Scan for the cell matching the given text and deliver its (x, y) coordinate at center. 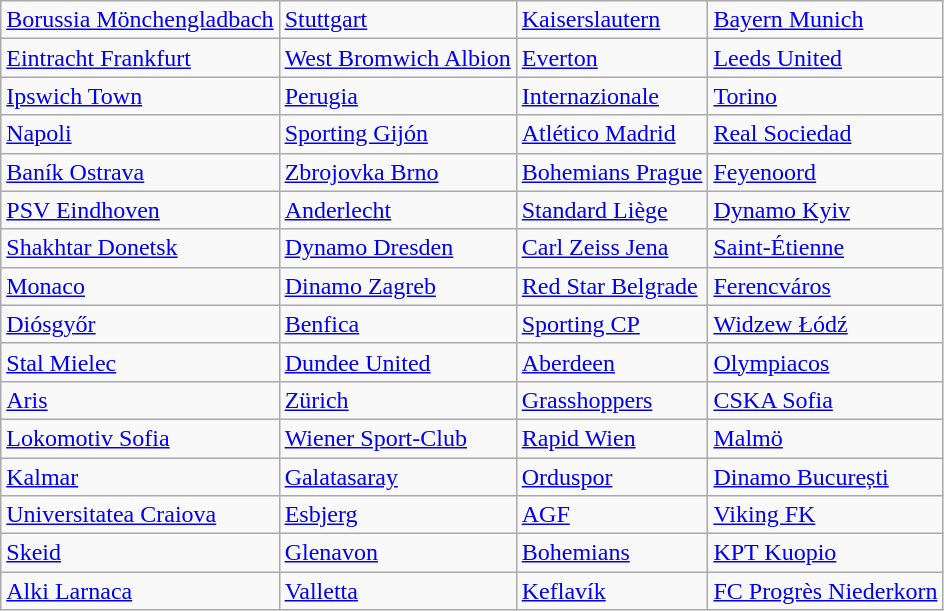
Bohemians Prague (612, 172)
Galatasaray (398, 477)
Universitatea Craiova (140, 515)
Lokomotiv Sofia (140, 438)
Saint-Étienne (826, 248)
Alki Larnaca (140, 591)
Carl Zeiss Jena (612, 248)
Napoli (140, 134)
Kalmar (140, 477)
Red Star Belgrade (612, 286)
Bohemians (612, 553)
Dinamo București (826, 477)
FC Progrès Niederkorn (826, 591)
Ferencváros (826, 286)
Everton (612, 58)
Leeds United (826, 58)
Skeid (140, 553)
Glenavon (398, 553)
Keflavík (612, 591)
Rapid Wien (612, 438)
Ipswich Town (140, 96)
Sporting Gijón (398, 134)
Monaco (140, 286)
Stuttgart (398, 20)
Grasshoppers (612, 400)
Malmö (826, 438)
Eintracht Frankfurt (140, 58)
AGF (612, 515)
Valletta (398, 591)
Wiener Sport-Club (398, 438)
CSKA Sofia (826, 400)
Sporting CP (612, 324)
Standard Liège (612, 210)
Aberdeen (612, 362)
Stal Mielec (140, 362)
Olympiacos (826, 362)
Real Sociedad (826, 134)
Dynamo Dresden (398, 248)
Borussia Mönchengladbach (140, 20)
Perugia (398, 96)
Kaiserslautern (612, 20)
West Bromwich Albion (398, 58)
Internazionale (612, 96)
Dinamo Zagreb (398, 286)
Dynamo Kyiv (826, 210)
KPT Kuopio (826, 553)
Widzew Łódź (826, 324)
Benfica (398, 324)
Feyenoord (826, 172)
Bayern Munich (826, 20)
Aris (140, 400)
Diósgyőr (140, 324)
Baník Ostrava (140, 172)
Anderlecht (398, 210)
Zürich (398, 400)
Shakhtar Donetsk (140, 248)
PSV Eindhoven (140, 210)
Zbrojovka Brno (398, 172)
Dundee United (398, 362)
Orduspor (612, 477)
Viking FK (826, 515)
Esbjerg (398, 515)
Torino (826, 96)
Atlético Madrid (612, 134)
